Determine the [X, Y] coordinate at the center of the cell enclosing the given text.  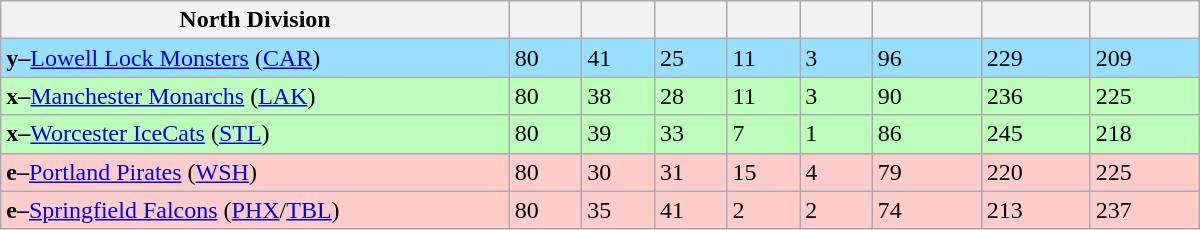
74 [926, 210]
229 [1036, 58]
x–Manchester Monarchs (LAK) [255, 96]
38 [618, 96]
209 [1144, 58]
218 [1144, 134]
15 [764, 172]
39 [618, 134]
237 [1144, 210]
79 [926, 172]
33 [690, 134]
4 [836, 172]
96 [926, 58]
y–Lowell Lock Monsters (CAR) [255, 58]
31 [690, 172]
e–Portland Pirates (WSH) [255, 172]
e–Springfield Falcons (PHX/TBL) [255, 210]
North Division [255, 20]
28 [690, 96]
236 [1036, 96]
1 [836, 134]
213 [1036, 210]
30 [618, 172]
7 [764, 134]
245 [1036, 134]
35 [618, 210]
90 [926, 96]
25 [690, 58]
220 [1036, 172]
x–Worcester IceCats (STL) [255, 134]
86 [926, 134]
